Search for the cell housing the specified text and yield its (x, y) center coordinate. 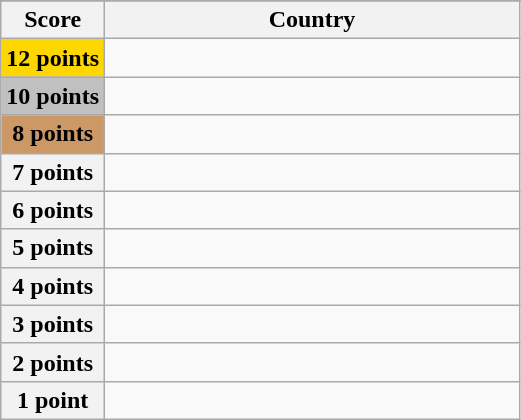
8 points (53, 134)
4 points (53, 286)
1 point (53, 400)
5 points (53, 248)
6 points (53, 210)
10 points (53, 96)
Country (312, 20)
Score (53, 20)
2 points (53, 362)
12 points (53, 58)
3 points (53, 324)
7 points (53, 172)
